Search for the cell housing the specified text and yield its [x, y] center coordinate. 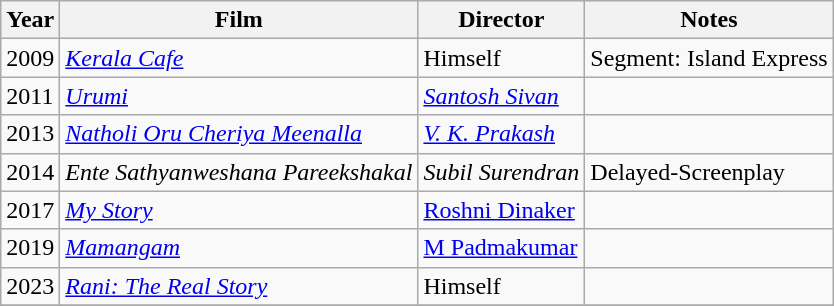
Notes [709, 20]
M Padmakumar [502, 248]
Roshni Dinaker [502, 210]
Delayed-Screenplay [709, 172]
Director [502, 20]
Segment: Island Express [709, 58]
Urumi [239, 96]
2019 [30, 248]
2014 [30, 172]
Mamangam [239, 248]
Natholi Oru Cheriya Meenalla [239, 134]
Santosh Sivan [502, 96]
Rani: The Real Story [239, 286]
Ente Sathyanweshana Pareekshakal [239, 172]
2011 [30, 96]
Film [239, 20]
Kerala Cafe [239, 58]
2013 [30, 134]
2017 [30, 210]
Subil Surendran [502, 172]
2009 [30, 58]
2023 [30, 286]
My Story [239, 210]
Year [30, 20]
V. K. Prakash [502, 134]
